Pinpoint the cell where the given text exists, returning its (x, y) midpoint coordinate. 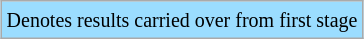
Denotes results carried over from first stage (182, 20)
